Locate the cell with the specified text and output its (x, y) center coordinate. 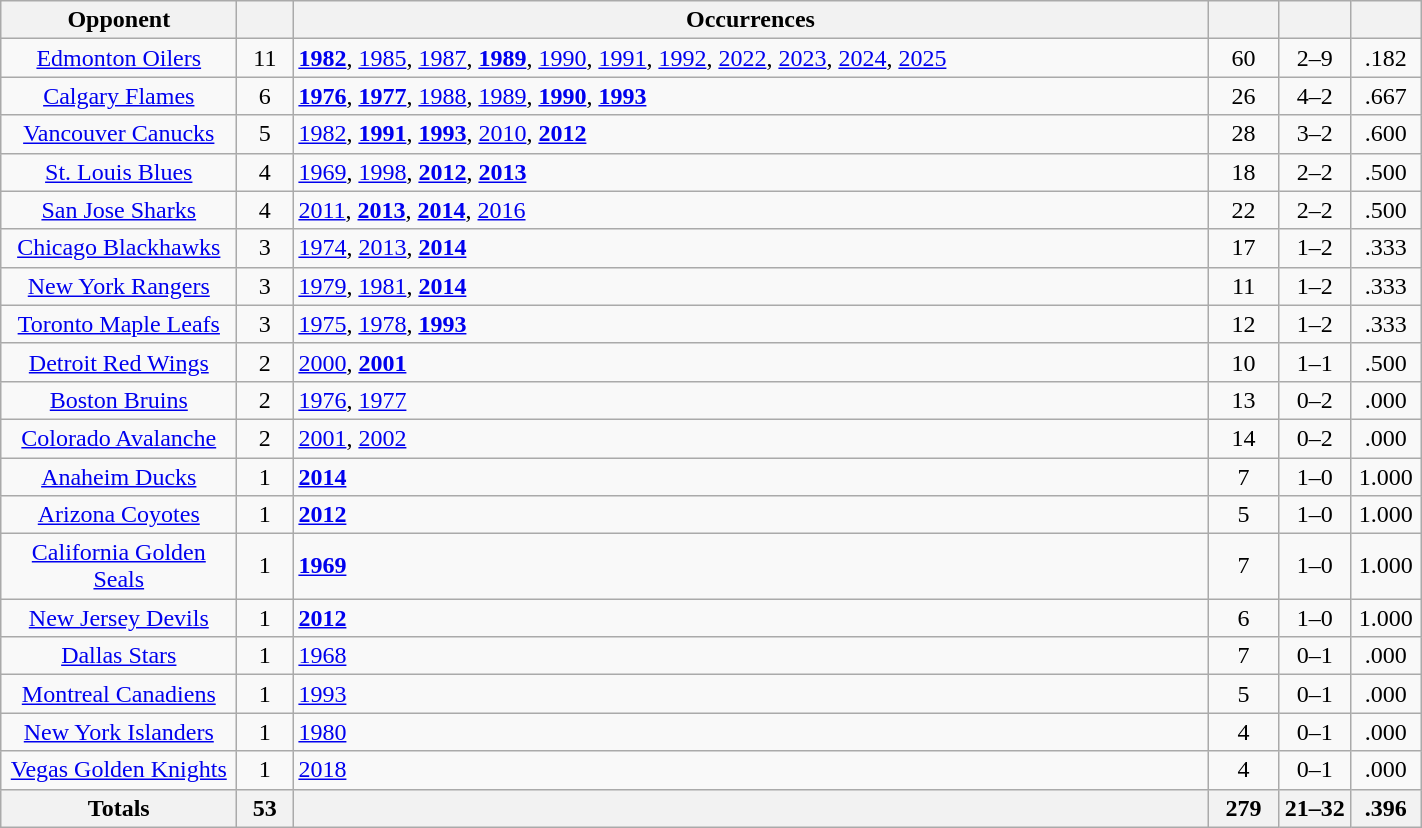
.182 (1386, 58)
2011, 2013, 2014, 2016 (750, 210)
1969 (750, 566)
1976, 1977, 1988, 1989, 1990, 1993 (750, 96)
2001, 2002 (750, 438)
1976, 1977 (750, 400)
18 (1244, 172)
4–2 (1314, 96)
Montreal Canadiens (119, 694)
14 (1244, 438)
3–2 (1314, 134)
Chicago Blackhawks (119, 248)
1982, 1991, 1993, 2010, 2012 (750, 134)
Arizona Coyotes (119, 515)
Opponent (119, 20)
2018 (750, 770)
60 (1244, 58)
1968 (750, 656)
1975, 1978, 1993 (750, 324)
10 (1244, 362)
.667 (1386, 96)
Colorado Avalanche (119, 438)
21–32 (1314, 808)
2014 (750, 477)
17 (1244, 248)
1982, 1985, 1987, 1989, 1990, 1991, 1992, 2022, 2023, 2024, 2025 (750, 58)
12 (1244, 324)
1974, 2013, 2014 (750, 248)
Anaheim Ducks (119, 477)
Occurrences (750, 20)
22 (1244, 210)
Dallas Stars (119, 656)
.600 (1386, 134)
New York Islanders (119, 732)
California Golden Seals (119, 566)
Vancouver Canucks (119, 134)
Vegas Golden Knights (119, 770)
26 (1244, 96)
Boston Bruins (119, 400)
Edmonton Oilers (119, 58)
1–1 (1314, 362)
.396 (1386, 808)
Totals (119, 808)
San Jose Sharks (119, 210)
New York Rangers (119, 286)
53 (265, 808)
1980 (750, 732)
13 (1244, 400)
28 (1244, 134)
2000, 2001 (750, 362)
1969, 1998, 2012, 2013 (750, 172)
Toronto Maple Leafs (119, 324)
2–9 (1314, 58)
1979, 1981, 2014 (750, 286)
St. Louis Blues (119, 172)
Detroit Red Wings (119, 362)
Calgary Flames (119, 96)
1993 (750, 694)
279 (1244, 808)
New Jersey Devils (119, 618)
